Pinpoint the cell where the given text exists, returning its (x, y) midpoint coordinate. 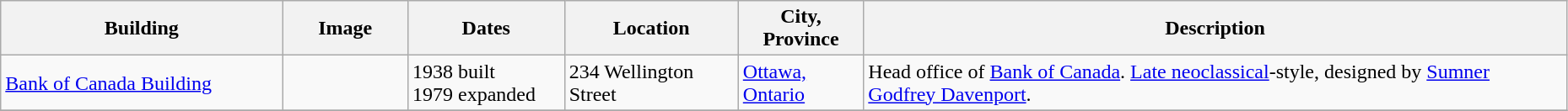
234 Wellington Street (651, 82)
Head office of Bank of Canada. Late neoclassical-style, designed by Sumner Godfrey Davenport. (1215, 82)
Dates (486, 29)
Location (651, 29)
Building (142, 29)
City, Province (801, 29)
Bank of Canada Building (142, 82)
Description (1215, 29)
Image (346, 29)
Ottawa, Ontario (801, 82)
1938 built1979 expanded (486, 82)
